Find where the given text appears and provide that cell's center as (x, y) coordinate. 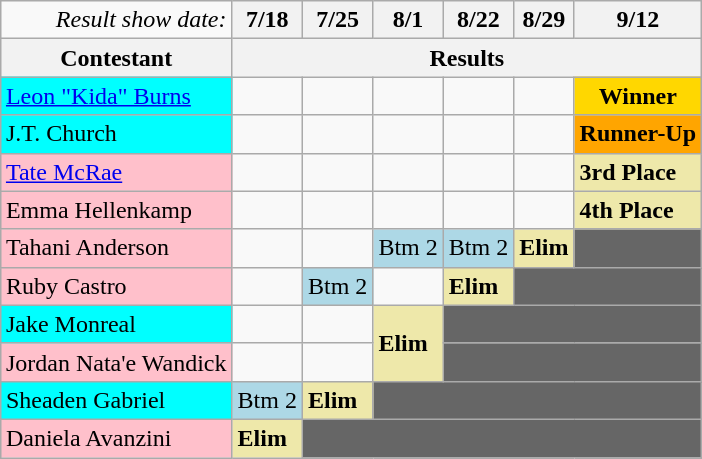
Results (467, 58)
Jake Monreal (116, 324)
8/29 (544, 20)
J.T. Church (116, 134)
Runner-Up (638, 134)
Tahani Anderson (116, 248)
8/1 (408, 20)
9/12 (638, 20)
Contestant (116, 58)
Ruby Castro (116, 286)
Jordan Nata'e Wandick (116, 362)
Emma Hellenkamp (116, 210)
3rd Place (638, 172)
Tate McRae (116, 172)
8/22 (478, 20)
Sheaden Gabriel (116, 400)
7/18 (267, 20)
Leon "Kida" Burns (116, 96)
Result show date: (116, 20)
Winner (638, 96)
7/25 (337, 20)
Daniela Avanzini (116, 438)
4th Place (638, 210)
